Identify which cell holds the provided text, then report its [X, Y] central coordinate. 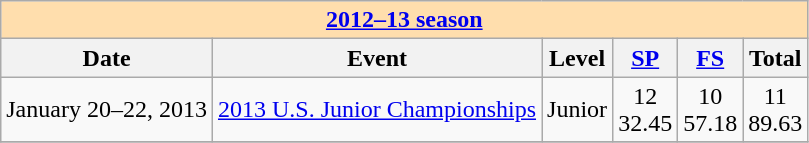
2013 U.S. Junior Championships [376, 110]
11 89.63 [776, 110]
SP [646, 58]
10 57.18 [710, 110]
FS [710, 58]
Date [107, 58]
Event [376, 58]
12 32.45 [646, 110]
Junior [578, 110]
January 20–22, 2013 [107, 110]
Total [776, 58]
Level [578, 58]
2012–13 season [404, 20]
